For the text-containing cell, return its midpoint in (X, Y) coordinate format. 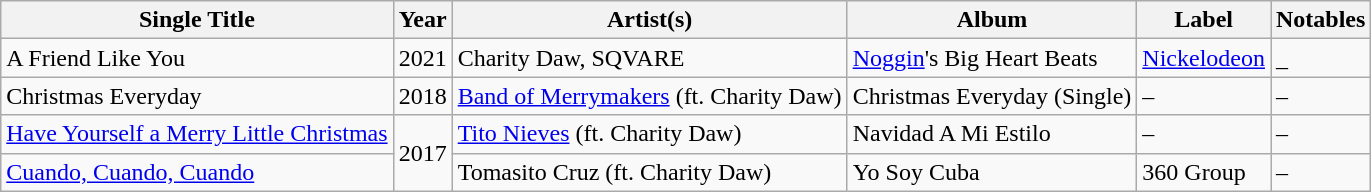
2017 (422, 153)
Charity Daw, SQVARE (650, 58)
Year (422, 20)
Cuando, Cuando, Cuando (197, 172)
2021 (422, 58)
Notables (1320, 20)
2018 (422, 96)
A Friend Like You (197, 58)
Christmas Everyday (Single) (992, 96)
Tito Nieves (ft. Charity Daw) (650, 134)
Artist(s) (650, 20)
Christmas Everyday (197, 96)
Tomasito Cruz (ft. Charity Daw) (650, 172)
Yo Soy Cuba (992, 172)
Noggin's Big Heart Beats (992, 58)
Navidad A Mi Estilo (992, 134)
Label (1204, 20)
Band of Merrymakers (ft. Charity Daw) (650, 96)
Single Title (197, 20)
Have Yourself a Merry Little Christmas (197, 134)
Album (992, 20)
360 Group (1204, 172)
_ (1320, 58)
Nickelodeon (1204, 58)
